Return [x, y] of the center of cell containing provided text 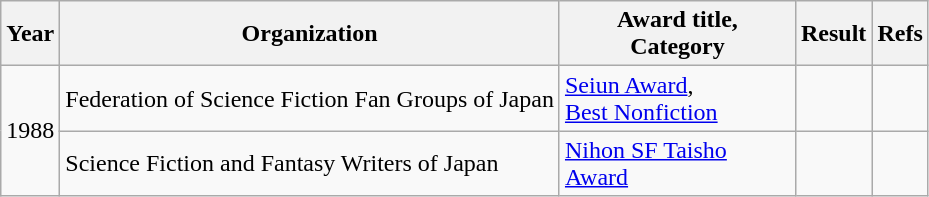
1988 [30, 131]
Result [833, 34]
Nihon SF Taisho Award [677, 164]
Science Fiction and Fantasy Writers of Japan [310, 164]
Federation of Science Fiction Fan Groups of Japan [310, 98]
Organization [310, 34]
Year [30, 34]
Seiun Award,Best Nonfiction [677, 98]
Refs [900, 34]
Award title,Category [677, 34]
